Return (X, Y) of the center of cell containing provided text 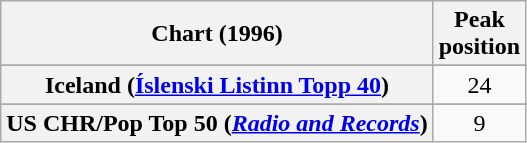
US CHR/Pop Top 50 (Radio and Records) (217, 123)
24 (479, 85)
Chart (1996) (217, 34)
9 (479, 123)
Iceland (Íslenski Listinn Topp 40) (217, 85)
Peakposition (479, 34)
